For the text-containing cell, return its midpoint in [x, y] coordinate format. 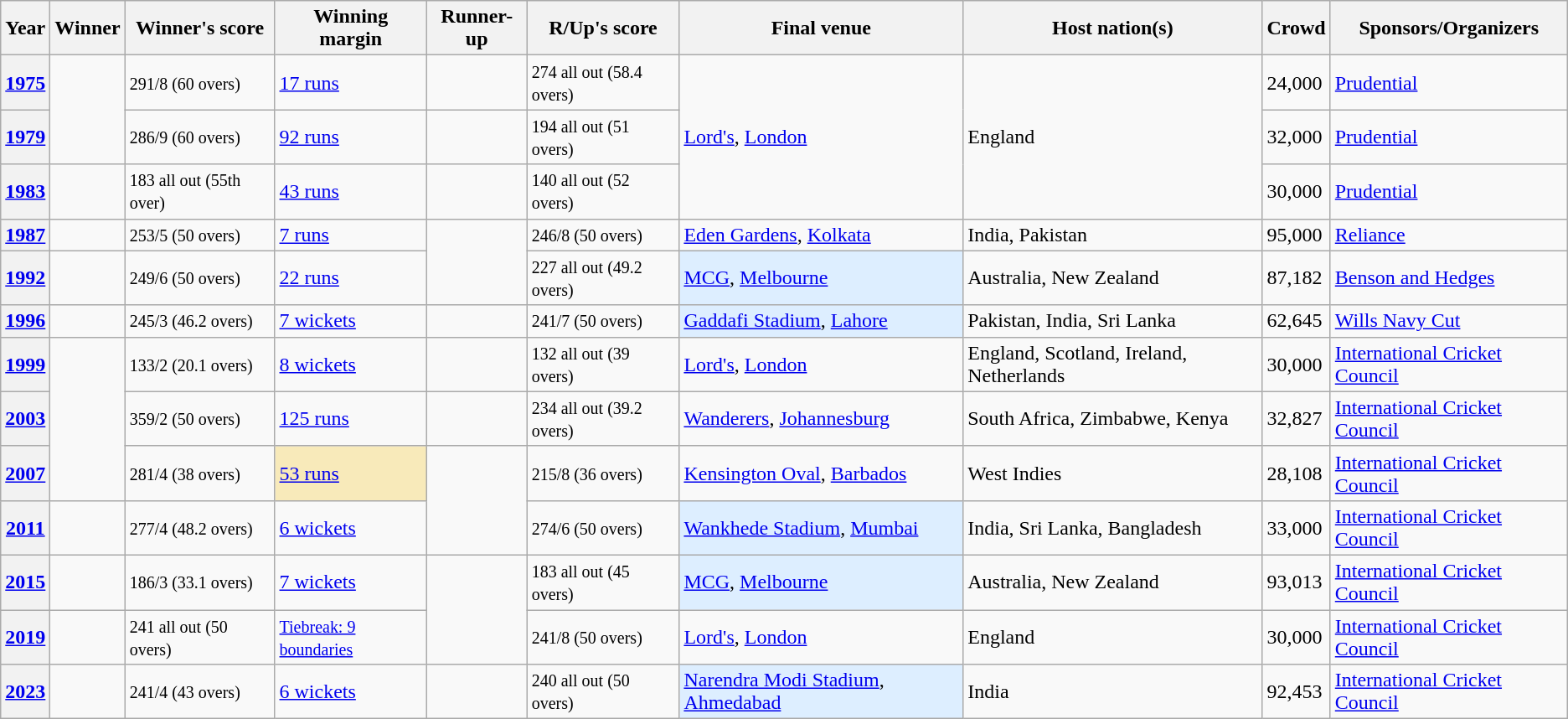
43 runs [350, 191]
194 all out (51 overs) [603, 137]
1987 [25, 235]
Eden Gardens, Kolkata [821, 235]
Crowd [1297, 28]
Winner [87, 28]
240 all out (50 overs) [603, 692]
286/9 (60 overs) [199, 137]
133/2 (20.1 overs) [199, 364]
Winner's score [199, 28]
Pakistan, India, Sri Lanka [1112, 321]
32,000 [1297, 137]
7 runs [350, 235]
1999 [25, 364]
India, Sri Lanka, Bangladesh [1112, 528]
186/3 (33.1 overs) [199, 582]
234 all out (39.2 overs) [603, 419]
227 all out (49.2 overs) [603, 278]
Final venue [821, 28]
Gaddafi Stadium, Lahore [821, 321]
Benson and Hedges [1449, 278]
1992 [25, 278]
2019 [25, 637]
Year [25, 28]
R/Up's score [603, 28]
277/4 (48.2 overs) [199, 528]
245/3 (46.2 overs) [199, 321]
53 runs [350, 473]
Runner-up [477, 28]
92,453 [1297, 692]
140 all out (52 overs) [603, 191]
India [1112, 692]
132 all out (39 overs) [603, 364]
291/8 (60 overs) [199, 82]
241/4 (43 overs) [199, 692]
92 runs [350, 137]
Host nation(s) [1112, 28]
274/6 (50 overs) [603, 528]
17 runs [350, 82]
253/5 (50 overs) [199, 235]
West Indies [1112, 473]
Wills Navy Cut [1449, 321]
2003 [25, 419]
249/6 (50 overs) [199, 278]
South Africa, Zimbabwe, Kenya [1112, 419]
28,108 [1297, 473]
125 runs [350, 419]
2011 [25, 528]
2007 [25, 473]
93,013 [1297, 582]
281/4 (38 overs) [199, 473]
274 all out (58.4 overs) [603, 82]
Wankhede Stadium, Mumbai [821, 528]
Tiebreak: 9 boundaries [350, 637]
1979 [25, 137]
Reliance [1449, 235]
1983 [25, 191]
87,182 [1297, 278]
1996 [25, 321]
33,000 [1297, 528]
241 all out (50 overs) [199, 637]
2023 [25, 692]
241/7 (50 overs) [603, 321]
2015 [25, 582]
24,000 [1297, 82]
359/2 (50 overs) [199, 419]
246/8 (50 overs) [603, 235]
England, Scotland, Ireland, Netherlands [1112, 364]
215/8 (36 overs) [603, 473]
Winningmargin [350, 28]
22 runs [350, 278]
1975 [25, 82]
8 wickets [350, 364]
95,000 [1297, 235]
India, Pakistan [1112, 235]
Kensington Oval, Barbados [821, 473]
62,645 [1297, 321]
183 all out (55th over) [199, 191]
183 all out (45 overs) [603, 582]
Narendra Modi Stadium, Ahmedabad [821, 692]
241/8 (50 overs) [603, 637]
Sponsors/Organizers [1449, 28]
32,827 [1297, 419]
Wanderers, Johannesburg [821, 419]
